Locate the cell with the specified text and output its [X, Y] center coordinate. 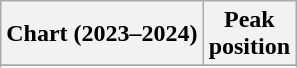
Chart (2023–2024) [102, 34]
Peakposition [249, 34]
